Locate the cell with the specified text and output its [x, y] center coordinate. 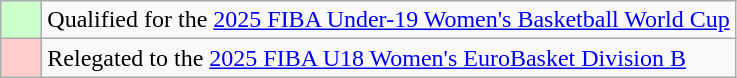
Qualified for the 2025 FIBA Under-19 Women's Basketball World Cup [388, 20]
Relegated to the 2025 FIBA U18 Women's EuroBasket Division B [388, 58]
